From the cell containing the given text, extract its center point as (x, y) coordinate. 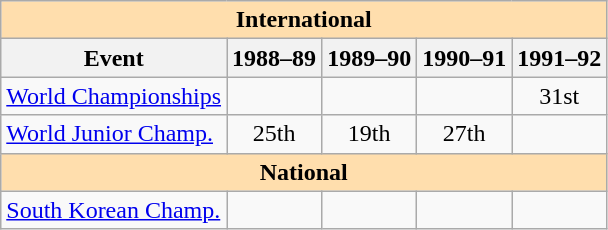
South Korean Champ. (114, 210)
19th (370, 134)
1990–91 (464, 58)
World Championships (114, 96)
25th (274, 134)
National (304, 172)
Event (114, 58)
31st (560, 96)
International (304, 20)
27th (464, 134)
World Junior Champ. (114, 134)
1991–92 (560, 58)
1989–90 (370, 58)
1988–89 (274, 58)
